Output the (x, y) coordinate of the center of the cell containing the given text.  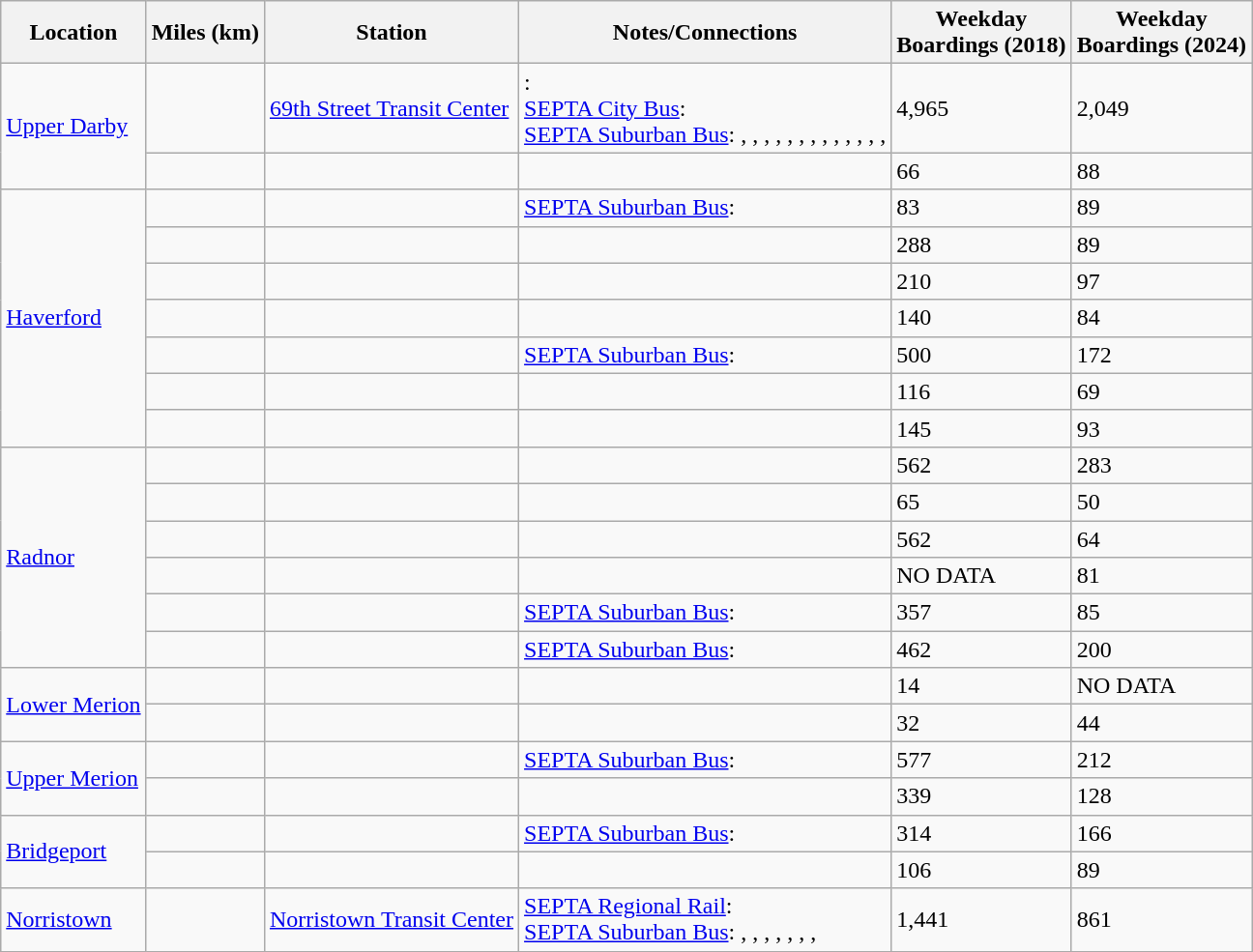
Lower Merion (73, 705)
97 (1161, 281)
32 (981, 723)
1,441 (981, 920)
65 (981, 502)
Radnor (73, 557)
Location (73, 33)
SEPTA Regional Rail: SEPTA Suburban Bus: , , , , , , , (706, 920)
64 (1161, 538)
66 (981, 171)
106 (981, 870)
128 (1161, 796)
200 (1161, 649)
83 (981, 208)
84 (1161, 318)
140 (981, 318)
: SEPTA City Bus: SEPTA Suburban Bus: , , , , , , , , , , , , , (706, 108)
Notes/Connections (706, 33)
69 (1161, 391)
Upper Merion (73, 778)
288 (981, 245)
81 (1161, 576)
210 (981, 281)
Haverford (73, 318)
Upper Darby (73, 127)
339 (981, 796)
85 (1161, 613)
Weekday Boardings (2024) (1161, 33)
Norristown (73, 920)
WeekdayBoardings (2018) (981, 33)
93 (1161, 428)
500 (981, 355)
88 (1161, 171)
116 (981, 391)
14 (981, 686)
69th Street Transit Center (391, 108)
145 (981, 428)
50 (1161, 502)
212 (1161, 760)
314 (981, 833)
166 (1161, 833)
44 (1161, 723)
Station (391, 33)
4,965 (981, 108)
462 (981, 649)
Bridgeport (73, 851)
Norristown Transit Center (391, 920)
283 (1161, 465)
577 (981, 760)
861 (1161, 920)
357 (981, 613)
172 (1161, 355)
Miles (km) (205, 33)
2,049 (1161, 108)
